Return the (x, y) coordinate for the center point of the cell that contains the specified text.  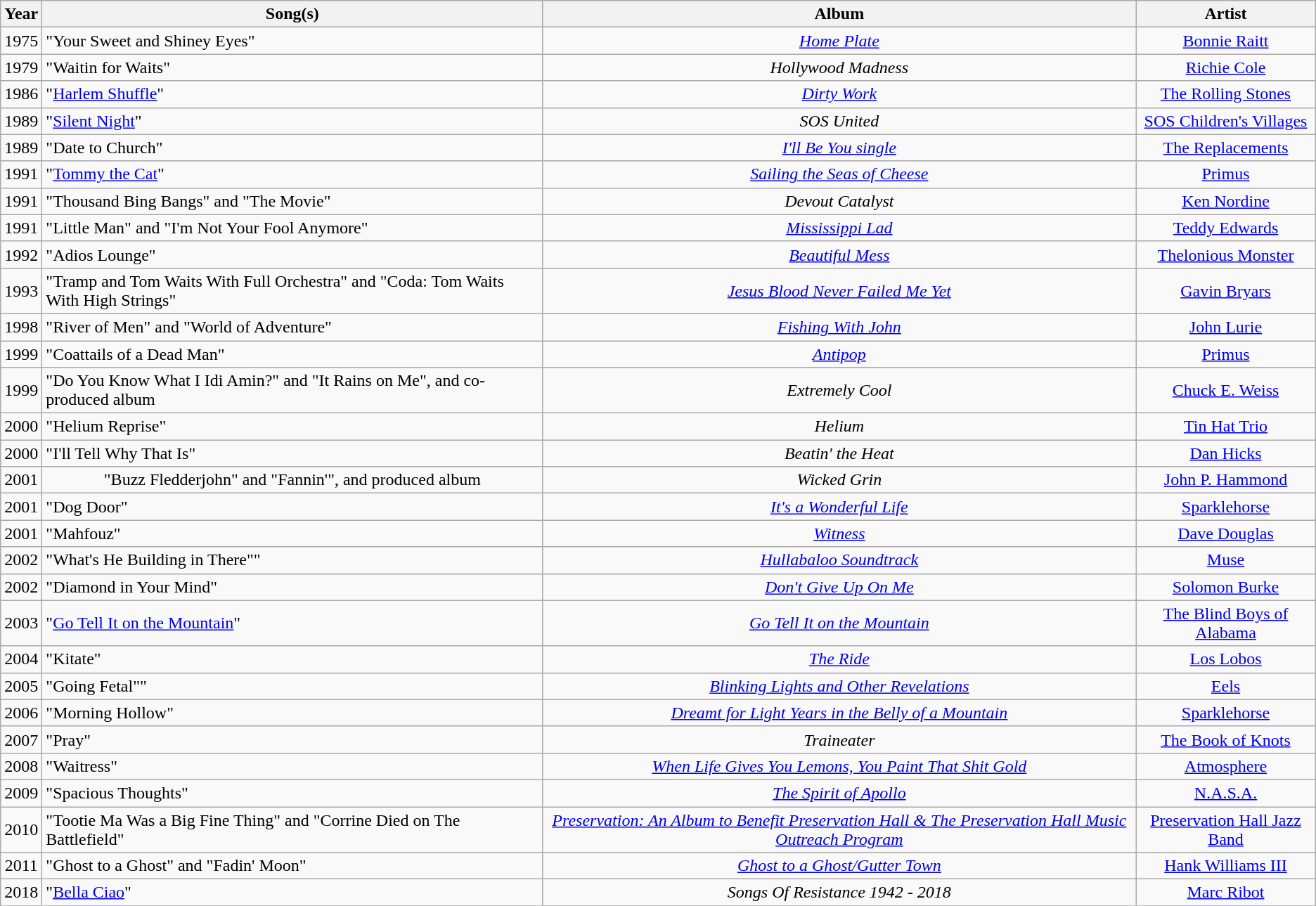
Album (839, 14)
"Date to Church" (292, 148)
"Silent Night" (292, 121)
"Waitin for Waits" (292, 67)
1979 (21, 67)
Bonnie Raitt (1226, 41)
"Spacious Thoughts" (292, 793)
Teddy Edwards (1226, 228)
Dave Douglas (1226, 533)
2003 (21, 623)
2007 (21, 739)
Richie Cole (1226, 67)
Solomon Burke (1226, 587)
Muse (1226, 560)
"Dog Door" (292, 507)
The Spirit of Apollo (839, 793)
Thelonious Monster (1226, 254)
Gavin Bryars (1226, 291)
Witness (839, 533)
1992 (21, 254)
Hullabaloo Soundtrack (839, 560)
Songs Of Resistance 1942 - 2018 (839, 893)
"Tootie Ma Was a Big Fine Thing" and "Corrine Died on The Battlefield" (292, 829)
Helium (839, 427)
"River of Men" and "World of Adventure" (292, 327)
When Life Gives You Lemons, You Paint That Shit Gold (839, 766)
2004 (21, 659)
Antipop (839, 354)
1998 (21, 327)
2009 (21, 793)
"Helium Reprise" (292, 427)
Devout Catalyst (839, 201)
Traineater (839, 739)
"Mahfouz" (292, 533)
Wicked Grin (839, 480)
"Coattails of a Dead Man" (292, 354)
"Buzz Fledderjohn" and "Fannin'", and produced album (292, 480)
Hank Williams III (1226, 866)
The Book of Knots (1226, 739)
2010 (21, 829)
Los Lobos (1226, 659)
Marc Ribot (1226, 893)
2006 (21, 713)
1986 (21, 94)
Hollywood Madness (839, 67)
John Lurie (1226, 327)
Atmosphere (1226, 766)
Chuck E. Weiss (1226, 391)
"I'll Tell Why That Is" (292, 453)
It's a Wonderful Life (839, 507)
Preservation: An Album to Benefit Preservation Hall & The Preservation Hall Music Outreach Program (839, 829)
2008 (21, 766)
I'll Be You single (839, 148)
"Your Sweet and Shiney Eyes" (292, 41)
SOS Children's Villages (1226, 121)
2011 (21, 866)
Preservation Hall Jazz Band (1226, 829)
Tin Hat Trio (1226, 427)
Sailing the Seas of Cheese (839, 174)
Go Tell It on the Mountain (839, 623)
SOS United (839, 121)
Ghost to a Ghost/Gutter Town (839, 866)
The Rolling Stones (1226, 94)
"Ghost to a Ghost" and "Fadin' Moon" (292, 866)
Fishing With John (839, 327)
Ken Nordine (1226, 201)
Blinking Lights and Other Revelations (839, 686)
Dreamt for Light Years in the Belly of a Mountain (839, 713)
"Do You Know What I Idi Amin?" and "It Rains on Me", and co-produced album (292, 391)
"Thousand Bing Bangs" and "The Movie" (292, 201)
"Tommy the Cat" (292, 174)
Eels (1226, 686)
"Little Man" and "I'm Not Your Fool Anymore" (292, 228)
"Bella Ciao" (292, 893)
Artist (1226, 14)
"Waitress" (292, 766)
"Morning Hollow" (292, 713)
2018 (21, 893)
The Replacements (1226, 148)
1993 (21, 291)
"Going Fetal"" (292, 686)
Year (21, 14)
Home Plate (839, 41)
Song(s) (292, 14)
John P. Hammond (1226, 480)
"Tramp and Tom Waits With Full Orchestra" and "Coda: Tom Waits With High Strings" (292, 291)
1975 (21, 41)
The Ride (839, 659)
Mississippi Lad (839, 228)
Don't Give Up On Me (839, 587)
The Blind Boys of Alabama (1226, 623)
N.A.S.A. (1226, 793)
"Kitate" (292, 659)
"What's He Building in There"" (292, 560)
"Adios Lounge" (292, 254)
Beatin' the Heat (839, 453)
Extremely Cool (839, 391)
"Pray" (292, 739)
Dan Hicks (1226, 453)
"Diamond in Your Mind" (292, 587)
Jesus Blood Never Failed Me Yet (839, 291)
2005 (21, 686)
"Harlem Shuffle" (292, 94)
Beautiful Mess (839, 254)
Dirty Work (839, 94)
"Go Tell It on the Mountain" (292, 623)
